Scan for the cell matching the given text and deliver its (x, y) coordinate at center. 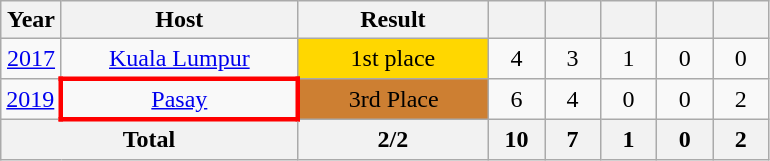
3 (572, 59)
Total (150, 139)
Result (392, 20)
6 (516, 98)
2017 (32, 59)
7 (572, 139)
Host (179, 20)
2019 (32, 98)
Kuala Lumpur (179, 59)
10 (516, 139)
Pasay (179, 98)
Year (32, 20)
1st place (392, 59)
3rd Place (392, 98)
2/2 (392, 139)
